Pinpoint the cell where the given text exists, returning its [X, Y] midpoint coordinate. 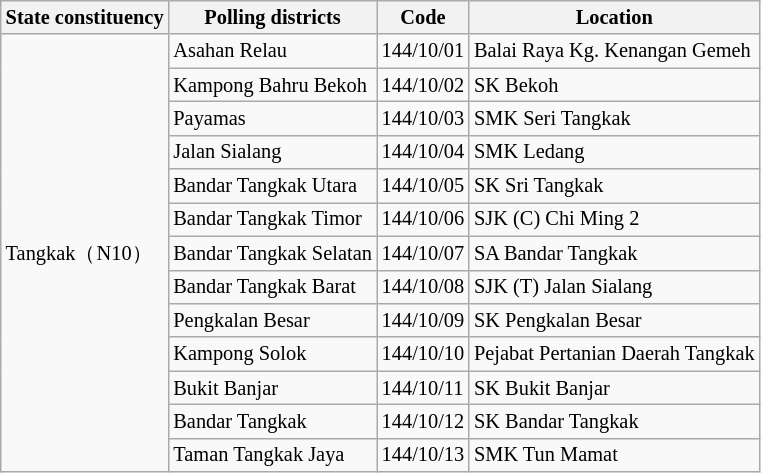
Taman Tangkak Jaya [272, 455]
144/10/02 [423, 85]
SK Sri Tangkak [614, 186]
SK Pengkalan Besar [614, 320]
Bandar Tangkak Utara [272, 186]
144/10/01 [423, 51]
Location [614, 17]
Pejabat Pertanian Daerah Tangkak [614, 354]
144/10/07 [423, 253]
144/10/12 [423, 421]
State constituency [85, 17]
144/10/05 [423, 186]
144/10/06 [423, 219]
SK Bukit Banjar [614, 388]
SK Bekoh [614, 85]
SMK Ledang [614, 152]
SJK (C) Chi Ming 2 [614, 219]
Bandar Tangkak Timor [272, 219]
Bandar Tangkak Barat [272, 287]
Bukit Banjar [272, 388]
144/10/08 [423, 287]
Bandar Tangkak Selatan [272, 253]
Payamas [272, 118]
144/10/09 [423, 320]
Kampong Bahru Bekoh [272, 85]
Balai Raya Kg. Kenangan Gemeh [614, 51]
Tangkak（N10） [85, 253]
Kampong Solok [272, 354]
SMK Tun Mamat [614, 455]
SA Bandar Tangkak [614, 253]
Jalan Sialang [272, 152]
144/10/10 [423, 354]
144/10/13 [423, 455]
144/10/03 [423, 118]
SK Bandar Tangkak [614, 421]
Code [423, 17]
SMK Seri Tangkak [614, 118]
Bandar Tangkak [272, 421]
Polling districts [272, 17]
144/10/04 [423, 152]
SJK (T) Jalan Sialang [614, 287]
Pengkalan Besar [272, 320]
Asahan Relau [272, 51]
144/10/11 [423, 388]
